Extract the [x, y] coordinate from the center of the cell holding the provided text.  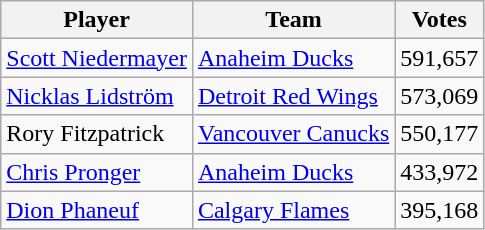
Player [97, 20]
Nicklas Lidström [97, 96]
Rory Fitzpatrick [97, 134]
433,972 [440, 172]
Dion Phaneuf [97, 210]
591,657 [440, 58]
Vancouver Canucks [293, 134]
Team [293, 20]
Votes [440, 20]
Detroit Red Wings [293, 96]
573,069 [440, 96]
395,168 [440, 210]
Chris Pronger [97, 172]
550,177 [440, 134]
Scott Niedermayer [97, 58]
Calgary Flames [293, 210]
